Capture the cell that displays the provided text and extract its [x, y] central coordinate. 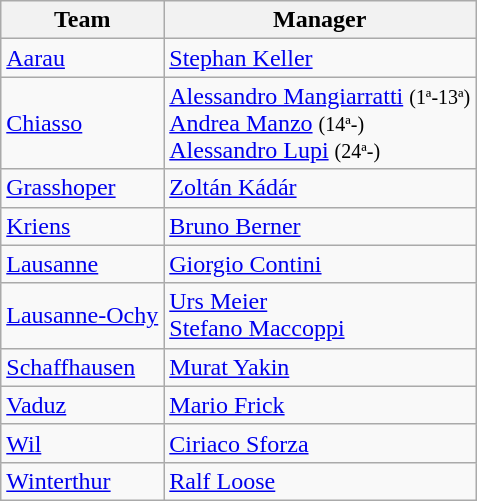
Kriens [82, 226]
Wil [82, 443]
Urs Meier Stefano Maccoppi [320, 316]
Ciriaco Sforza [320, 443]
Grasshoper [82, 188]
Giorgio Contini [320, 264]
Lausanne [82, 264]
Ralf Loose [320, 481]
Vaduz [82, 405]
Lausanne-Ochy [82, 316]
Murat Yakin [320, 367]
Manager [320, 20]
Zoltán Kádár [320, 188]
Bruno Berner [320, 226]
Team [82, 20]
Chiasso [82, 123]
Mario Frick [320, 405]
Stephan Keller [320, 58]
Alessandro Mangiarratti (1ª-13ª) Andrea Manzo (14ª-) Alessandro Lupi (24ª-) [320, 123]
Schaffhausen [82, 367]
Winterthur [82, 481]
Aarau [82, 58]
